Determine the (X, Y) coordinate at the center of the cell enclosing the given text.  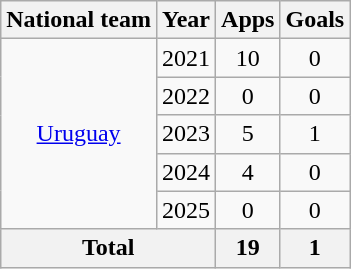
Total (108, 248)
2023 (186, 134)
2024 (186, 172)
2021 (186, 58)
10 (248, 58)
5 (248, 134)
Uruguay (79, 134)
National team (79, 20)
Apps (248, 20)
2025 (186, 210)
Goals (315, 20)
4 (248, 172)
Year (186, 20)
2022 (186, 96)
19 (248, 248)
